Extract the [X, Y] coordinate from the center of the cell holding the provided text.  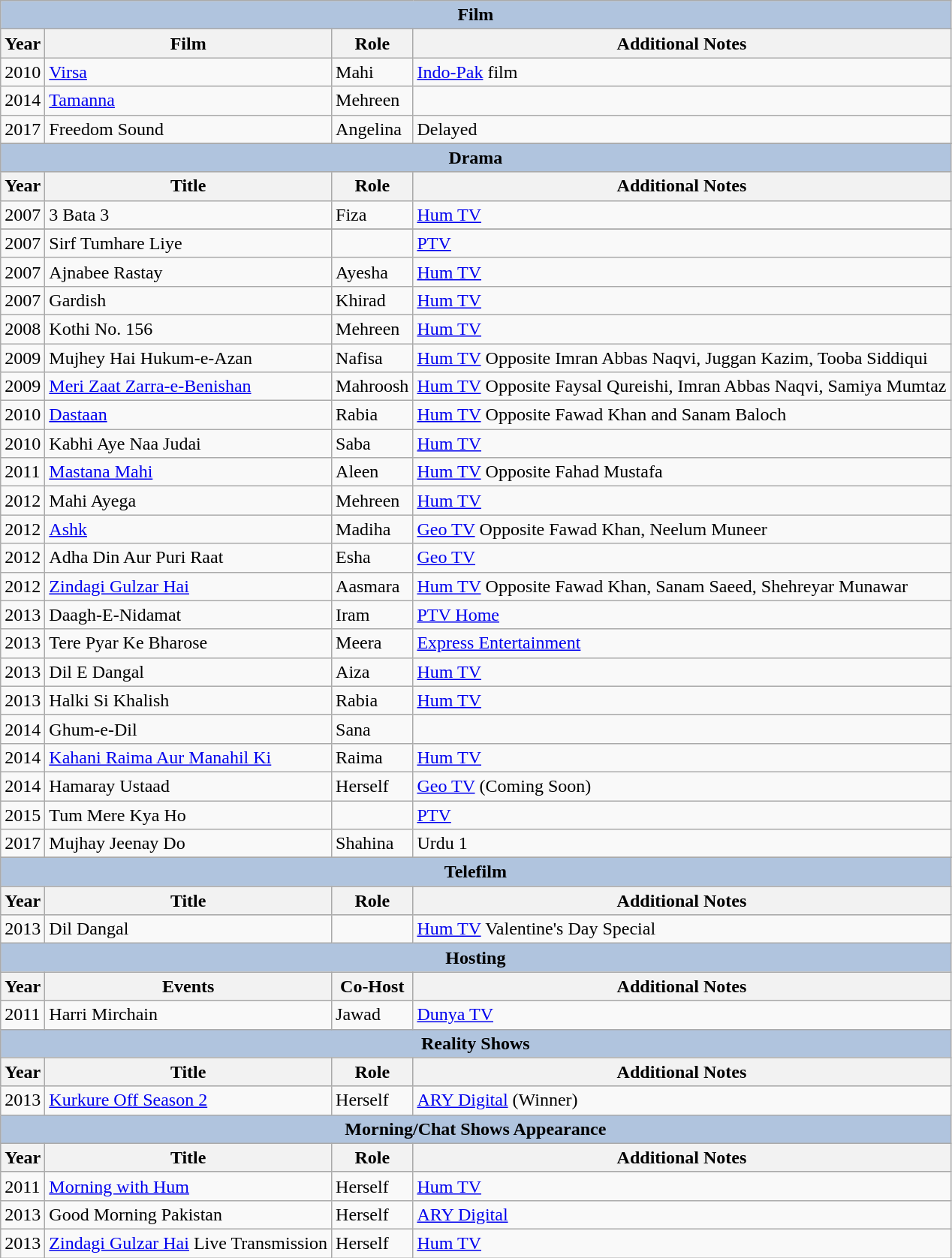
Shahina [372, 844]
Ayesha [372, 272]
Urdu 1 [682, 844]
Geo TV Opposite Fawad Khan, Neelum Muneer [682, 529]
Esha [372, 558]
Hosting [476, 958]
Hum TV Opposite Fawad Khan, Sanam Saeed, Shehreyar Munawar [682, 586]
Iram [372, 615]
Mujhay Jeenay Do [188, 844]
Jawad [372, 1015]
Zindagi Gulzar Hai [188, 586]
Good Morning Pakistan [188, 1214]
Mastana Mahi [188, 472]
Hum TV Valentine's Day Special [682, 929]
ARY Digital (Winner) [682, 1100]
Geo TV (Coming Soon) [682, 786]
Delayed [682, 129]
Reality Shows [476, 1043]
Telefilm [476, 872]
PTV Home [682, 615]
Adha Din Aur Puri Raat [188, 558]
Aiza [372, 672]
Hum TV Opposite Fahad Mustafa [682, 472]
Madiha [372, 529]
Hum TV Opposite Imran Abbas Naqvi, Juggan Kazim, Tooba Siddiqui [682, 358]
Express Entertainment [682, 643]
Kurkure Off Season 2 [188, 1100]
Nafisa [372, 358]
Ashk [188, 529]
Ajnabee Rastay [188, 272]
Hum TV Opposite Faysal Qureishi, Imran Abbas Naqvi, Samiya Mumtaz [682, 387]
2008 [23, 329]
Daagh-E-Nidamat [188, 615]
Raima [372, 757]
3 Bata 3 [188, 215]
Ghum-e-Dil [188, 729]
Tum Mere Kya Ho [188, 814]
Gardish [188, 300]
Harri Mirchain [188, 1015]
Angelina [372, 129]
Kabhi Aye Naa Judai [188, 444]
Kahani Raima Aur Manahil Ki [188, 757]
Drama [476, 158]
Morning with Hum [188, 1186]
Freedom Sound [188, 129]
Dastaan [188, 415]
ARY Digital [682, 1214]
Kothi No. 156 [188, 329]
2015 [23, 814]
Fiza [372, 215]
Mujhey Hai Hukum-e-Azan [188, 358]
Morning/Chat Shows Appearance [476, 1129]
Hamaray Ustaad [188, 786]
Geo TV [682, 558]
Khirad [372, 300]
Events [188, 986]
Halki Si Khalish [188, 700]
Aasmara [372, 586]
Sirf Tumhare Liye [188, 243]
Zindagi Gulzar Hai Live Transmission [188, 1243]
Dil E Dangal [188, 672]
Aleen [372, 472]
Virsa [188, 72]
Tere Pyar Ke Bharose [188, 643]
Sana [372, 729]
Dunya TV [682, 1015]
Saba [372, 444]
Mahroosh [372, 387]
Indo-Pak film [682, 72]
Dil Dangal [188, 929]
Tamanna [188, 101]
Co-Host [372, 986]
Hum TV Opposite Fawad Khan and Sanam Baloch [682, 415]
Mahi [372, 72]
Meri Zaat Zarra-e-Benishan [188, 387]
Mahi Ayega [188, 501]
Meera [372, 643]
